For the text-containing cell, return its midpoint in (x, y) coordinate format. 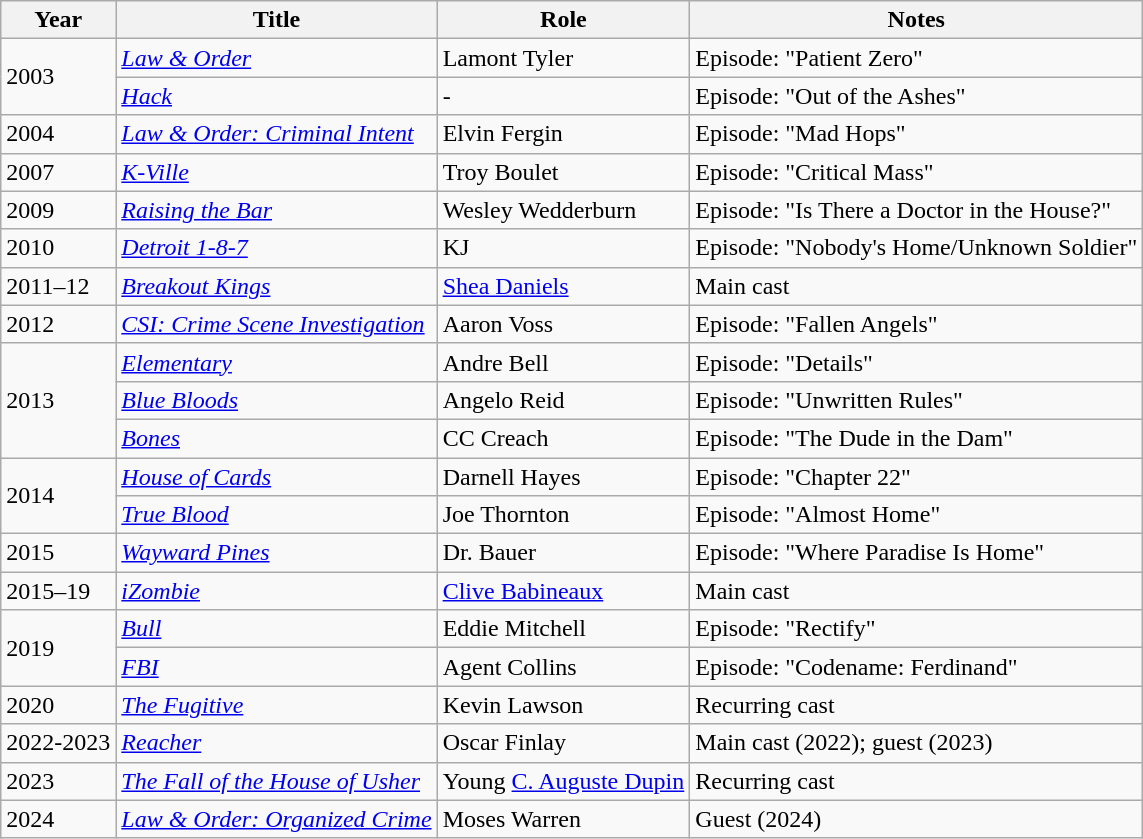
Episode: "Patient Zero" (916, 58)
2019 (58, 648)
Elvin Fergin (564, 134)
Episode: "Rectify" (916, 629)
2014 (58, 496)
The Fall of the House of Usher (276, 781)
2009 (58, 210)
2011–12 (58, 286)
Law & Order (276, 58)
Role (564, 20)
2015–19 (58, 591)
Episode: "Codename: Ferdinand" (916, 667)
Law & Order: Criminal Intent (276, 134)
Clive Babineaux (564, 591)
Episode: "Is There a Doctor in the House?" (916, 210)
Episode: "Unwritten Rules" (916, 400)
CC Creach (564, 438)
Bull (276, 629)
Aaron Voss (564, 324)
Agent Collins (564, 667)
2020 (58, 705)
Shea Daniels (564, 286)
2015 (58, 553)
2023 (58, 781)
Kevin Lawson (564, 705)
The Fugitive (276, 705)
Episode: "Mad Hops" (916, 134)
Raising the Bar (276, 210)
2004 (58, 134)
Lamont Tyler (564, 58)
Detroit 1-8-7 (276, 248)
Darnell Hayes (564, 477)
2010 (58, 248)
Guest (2024) (916, 819)
2007 (58, 172)
Angelo Reid (564, 400)
Main cast (2022); guest (2023) (916, 743)
Episode: "Almost Home" (916, 515)
Joe Thornton (564, 515)
Breakout Kings (276, 286)
Episode: "Fallen Angels" (916, 324)
2003 (58, 77)
Eddie Mitchell (564, 629)
Elementary (276, 362)
Moses Warren (564, 819)
Law & Order: Organized Crime (276, 819)
- (564, 96)
FBI (276, 667)
Dr. Bauer (564, 553)
Young C. Auguste Dupin (564, 781)
Troy Boulet (564, 172)
Blue Bloods (276, 400)
House of Cards (276, 477)
2024 (58, 819)
Hack (276, 96)
Episode: "Where Paradise Is Home" (916, 553)
Wayward Pines (276, 553)
Episode: "Details" (916, 362)
Reacher (276, 743)
Andre Bell (564, 362)
KJ (564, 248)
2022-2023 (58, 743)
Episode: "The Dude in the Dam" (916, 438)
True Blood (276, 515)
2013 (58, 400)
Notes (916, 20)
Episode: "Chapter 22" (916, 477)
iZombie (276, 591)
Episode: "Critical Mass" (916, 172)
2012 (58, 324)
Episode: "Out of the Ashes" (916, 96)
Episode: "Nobody's Home/Unknown Soldier" (916, 248)
Year (58, 20)
Wesley Wedderburn (564, 210)
K-Ville (276, 172)
Oscar Finlay (564, 743)
Bones (276, 438)
CSI: Crime Scene Investigation (276, 324)
Title (276, 20)
